Determine the [x, y] coordinate at the center of the cell enclosing the given text.  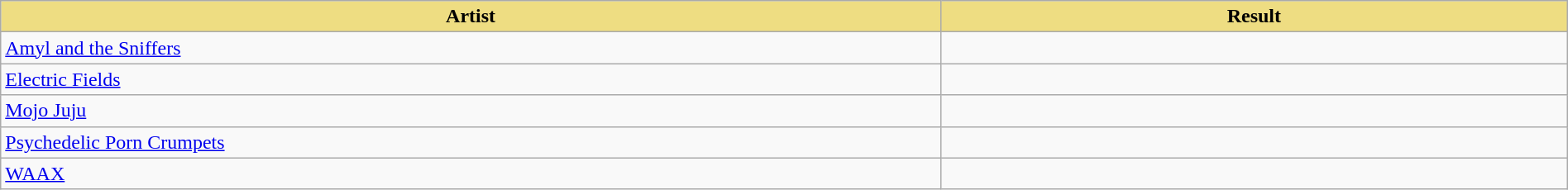
WAAX [471, 173]
Electric Fields [471, 79]
Artist [471, 17]
Result [1254, 17]
Psychedelic Porn Crumpets [471, 142]
Amyl and the Sniffers [471, 48]
Mojo Juju [471, 111]
